Search for the cell housing the specified text and yield its [x, y] center coordinate. 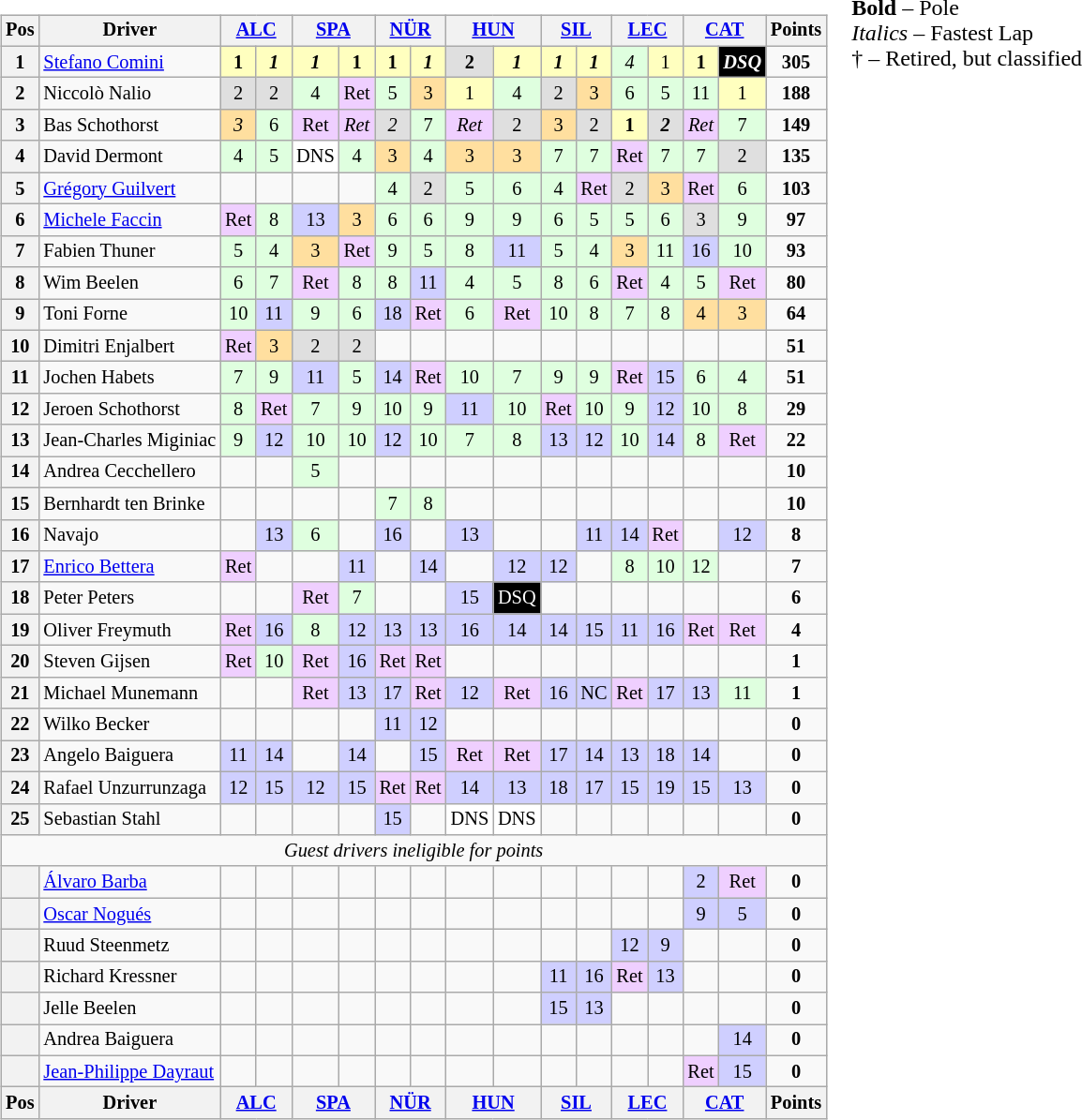
Angelo Baiguera [129, 756]
Toni Forne [129, 315]
135 [796, 157]
Ruud Steenmetz [129, 946]
Michele Faccin [129, 220]
NC [594, 693]
23 [20, 756]
Oscar Nogués [129, 914]
Jeroen Schothorst [129, 410]
Sebastian Stahl [129, 819]
24 [20, 787]
64 [796, 315]
Enrico Bettera [129, 567]
Bernhardt ten Brinke [129, 503]
21 [20, 693]
Niccolò Nalio [129, 94]
Rafael Unzurrunzaga [129, 787]
305 [796, 62]
97 [796, 220]
Andrea Cecchellero [129, 472]
20 [20, 662]
80 [796, 283]
Jelle Beelen [129, 1008]
188 [796, 94]
Andrea Baiguera [129, 1040]
Stefano Comini [129, 62]
Jean-Philippe Dayraut [129, 1071]
Guest drivers ineligible for points [413, 851]
Fabien Thuner [129, 251]
Jean-Charles Miginiac [129, 441]
149 [796, 126]
Dimitri Enjalbert [129, 346]
Grégory Guilvert [129, 188]
29 [796, 410]
93 [796, 251]
Jochen Habets [129, 378]
David Dermont [129, 157]
Bas Schothorst [129, 126]
Oliver Freymuth [129, 630]
Peter Peters [129, 598]
Steven Gijsen [129, 662]
Michael Munemann [129, 693]
Wim Beelen [129, 283]
Richard Kressner [129, 977]
Wilko Becker [129, 724]
103 [796, 188]
Álvaro Barba [129, 882]
Navajo [129, 535]
25 [20, 819]
